Detect which cell encompasses the target text, then output its (x, y) center coordinate. 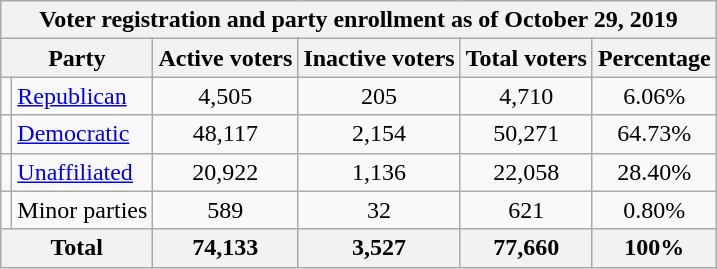
205 (379, 96)
4,710 (526, 96)
2,154 (379, 134)
Percentage (654, 58)
74,133 (226, 248)
50,271 (526, 134)
77,660 (526, 248)
Unaffiliated (82, 172)
621 (526, 210)
32 (379, 210)
0.80% (654, 210)
Democratic (82, 134)
64.73% (654, 134)
Total (77, 248)
20,922 (226, 172)
Minor parties (82, 210)
Voter registration and party enrollment as of October 29, 2019 (359, 20)
Republican (82, 96)
100% (654, 248)
1,136 (379, 172)
22,058 (526, 172)
Total voters (526, 58)
48,117 (226, 134)
4,505 (226, 96)
Party (77, 58)
589 (226, 210)
3,527 (379, 248)
Inactive voters (379, 58)
6.06% (654, 96)
Active voters (226, 58)
28.40% (654, 172)
